Return (X, Y) of the center of cell containing provided text 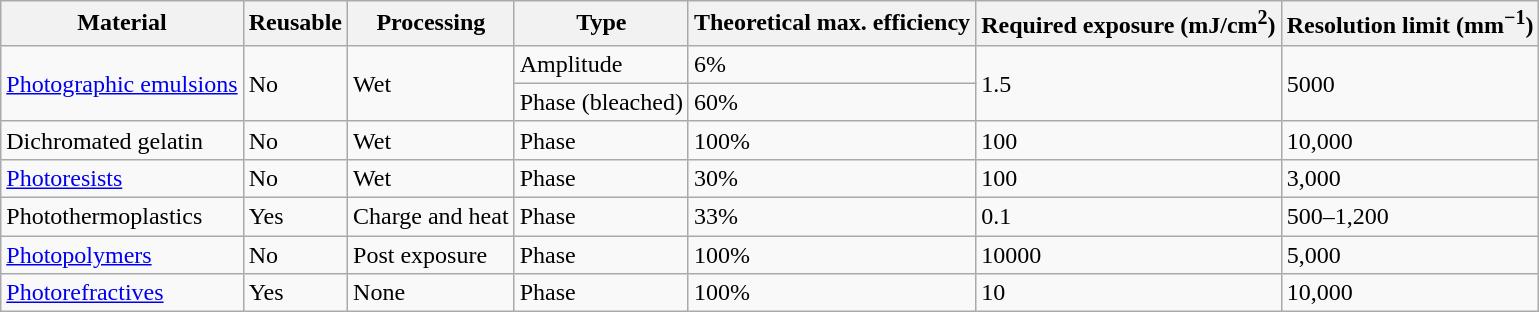
6% (832, 64)
Phase (bleached) (601, 102)
Charge and heat (432, 217)
None (432, 293)
Photographic emulsions (122, 83)
5000 (1410, 83)
60% (832, 102)
Amplitude (601, 64)
Photorefractives (122, 293)
10000 (1128, 255)
1.5 (1128, 83)
Type (601, 24)
Required exposure (mJ/cm2) (1128, 24)
500–1,200 (1410, 217)
3,000 (1410, 178)
Processing (432, 24)
Photothermoplastics (122, 217)
Theoretical max. efficiency (832, 24)
Post exposure (432, 255)
Dichromated gelatin (122, 140)
Reusable (295, 24)
Photoresists (122, 178)
5,000 (1410, 255)
33% (832, 217)
Resolution limit (mm−1) (1410, 24)
Photopolymers (122, 255)
0.1 (1128, 217)
Material (122, 24)
10 (1128, 293)
30% (832, 178)
